Return [x, y] of the center of cell containing provided text 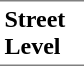
Street Level [42, 33]
